Locate the cell with the specified text and output its [X, Y] center coordinate. 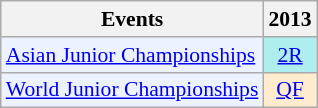
QF [290, 90]
Asian Junior Championships [132, 55]
World Junior Championships [132, 90]
2013 [290, 19]
Events [132, 19]
2R [290, 55]
